Identify which cell holds the provided text, then report its (x, y) central coordinate. 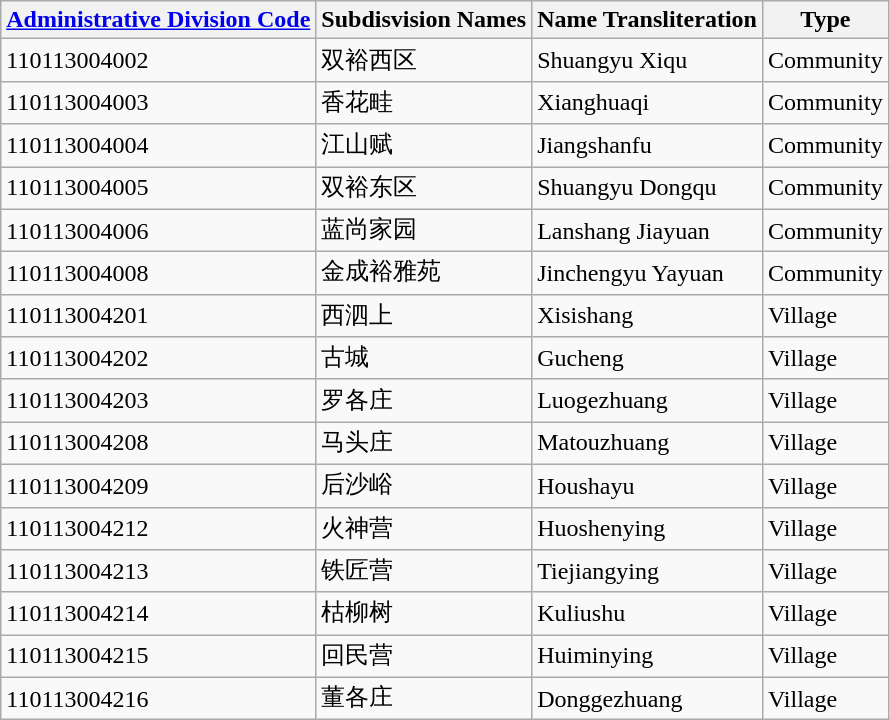
Shuangyu Xiqu (648, 60)
110113004212 (158, 528)
110113004213 (158, 572)
Type (825, 20)
后沙峪 (424, 486)
Lanshang Jiayuan (648, 230)
Houshayu (648, 486)
西泗上 (424, 316)
江山赋 (424, 146)
110113004004 (158, 146)
Administrative Division Code (158, 20)
金成裕雅苑 (424, 274)
110113004209 (158, 486)
古城 (424, 358)
110113004002 (158, 60)
Xisishang (648, 316)
火神营 (424, 528)
Name Transliteration (648, 20)
110113004008 (158, 274)
Kuliushu (648, 614)
110113004202 (158, 358)
董各庄 (424, 698)
Jiangshanfu (648, 146)
铁匠营 (424, 572)
马头庄 (424, 444)
110113004005 (158, 188)
Tiejiangying (648, 572)
110113004006 (158, 230)
110113004216 (158, 698)
110113004208 (158, 444)
双裕西区 (424, 60)
110113004203 (158, 400)
Donggezhuang (648, 698)
蓝尚家园 (424, 230)
110113004215 (158, 656)
回民营 (424, 656)
双裕东区 (424, 188)
罗各庄 (424, 400)
110113004201 (158, 316)
Huoshenying (648, 528)
Subdisvision Names (424, 20)
Huiminying (648, 656)
Matouzhuang (648, 444)
香花畦 (424, 102)
Luogezhuang (648, 400)
Shuangyu Dongqu (648, 188)
Jinchengyu Yayuan (648, 274)
110113004214 (158, 614)
Xianghuaqi (648, 102)
枯柳树 (424, 614)
110113004003 (158, 102)
Gucheng (648, 358)
